Return [X, Y] of the center of cell containing provided text 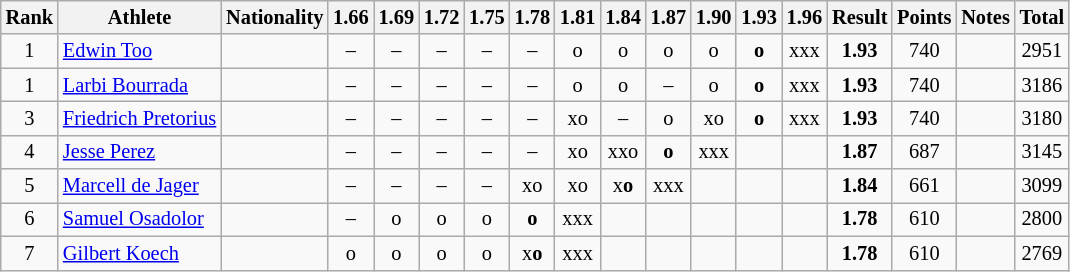
1.66 [350, 17]
1.72 [442, 17]
Nationality [274, 17]
Notes [985, 17]
Jesse Perez [140, 152]
Total [1042, 17]
2769 [1042, 253]
1.75 [486, 17]
1.81 [578, 17]
4 [30, 152]
2800 [1042, 219]
3180 [1042, 118]
Edwin Too [140, 51]
Points [924, 17]
xxo [622, 152]
Samuel Osadolor [140, 219]
Gilbert Koech [140, 253]
661 [924, 186]
5 [30, 186]
Rank [30, 17]
3099 [1042, 186]
Marcell de Jager [140, 186]
6 [30, 219]
2951 [1042, 51]
1.69 [396, 17]
Friedrich Pretorius [140, 118]
7 [30, 253]
3186 [1042, 85]
Result [860, 17]
3145 [1042, 152]
Larbi Bourrada [140, 85]
1.96 [804, 17]
Athlete [140, 17]
687 [924, 152]
1.90 [714, 17]
3 [30, 118]
